Detect which cell encompasses the target text, then output its [X, Y] center coordinate. 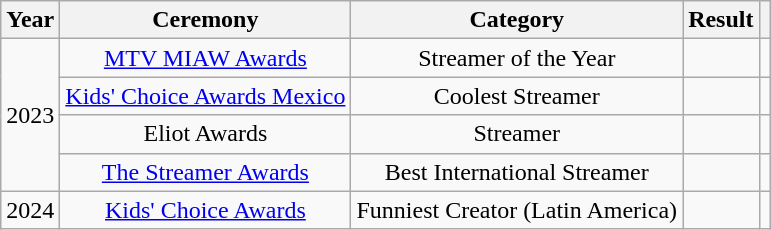
Streamer [517, 134]
Kids' Choice Awards Mexico [206, 96]
Eliot Awards [206, 134]
Coolest Streamer [517, 96]
Streamer of the Year [517, 58]
MTV MIAW Awards [206, 58]
Best International Streamer [517, 172]
2023 [30, 115]
Year [30, 20]
The Streamer Awards [206, 172]
Category [517, 20]
Funniest Creator (Latin America) [517, 210]
Kids' Choice Awards [206, 210]
Result [721, 20]
Ceremony [206, 20]
2024 [30, 210]
